Capture the cell that displays the provided text and extract its [X, Y] central coordinate. 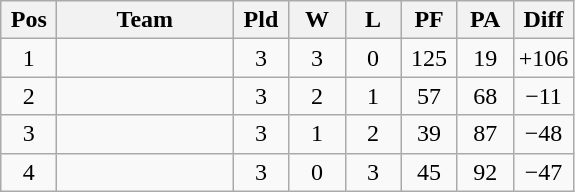
19 [485, 58]
Diff [544, 20]
PA [485, 20]
92 [485, 172]
87 [485, 134]
W [317, 20]
−48 [544, 134]
Team [145, 20]
−11 [544, 96]
125 [429, 58]
Pos [29, 20]
39 [429, 134]
68 [485, 96]
45 [429, 172]
4 [29, 172]
L [373, 20]
PF [429, 20]
57 [429, 96]
Pld [261, 20]
+106 [544, 58]
−47 [544, 172]
